Find where the given text appears and provide that cell's center as (x, y) coordinate. 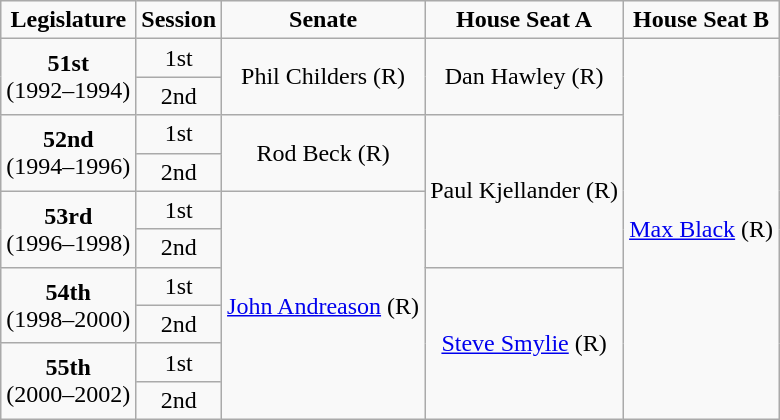
Max Black (R) (702, 230)
Paul Kjellander (R) (524, 191)
John Andreason (R) (324, 305)
Rod Beck (R) (324, 153)
Session (179, 20)
52nd (1994–1996) (68, 153)
House Seat A (524, 20)
Senate (324, 20)
Steve Smylie (R) (524, 343)
House Seat B (702, 20)
Legislature (68, 20)
54th (1998–2000) (68, 305)
51st (1992–1994) (68, 77)
55th (2000–2002) (68, 381)
Dan Hawley (R) (524, 77)
53rd (1996–1998) (68, 229)
Phil Childers (R) (324, 77)
